For the text-containing cell, return its midpoint in [X, Y] coordinate format. 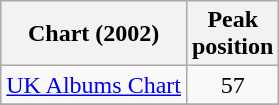
Peakposition [232, 34]
UK Albums Chart [94, 85]
57 [232, 85]
Chart (2002) [94, 34]
